Return the [x, y] coordinate for the center point of the cell that contains the specified text.  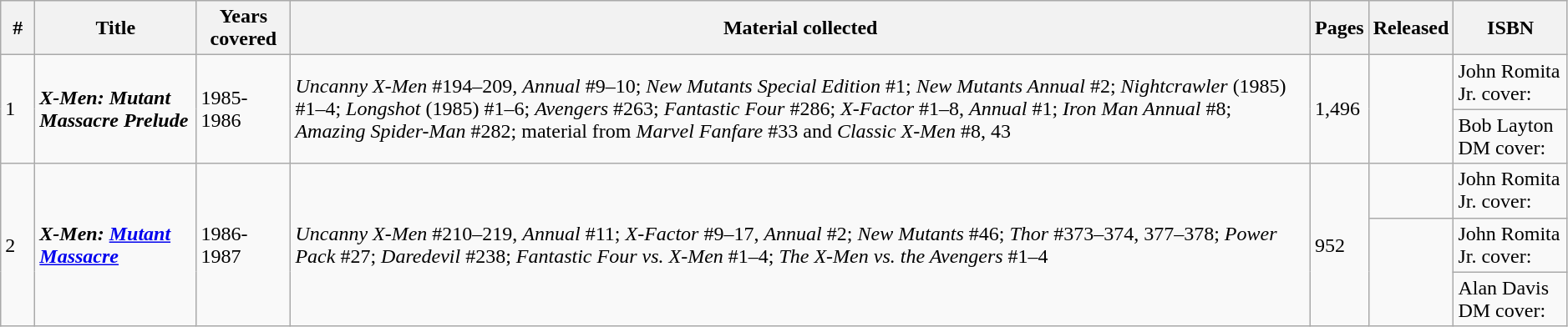
1986-1987 [244, 245]
Alan Davis DM cover: [1510, 299]
Years covered [244, 28]
Bob Layton DM cover: [1510, 137]
Material collected [800, 28]
1 [18, 109]
X-Men: Mutant Massacre Prelude [115, 109]
Title [115, 28]
ISBN [1510, 28]
2 [18, 245]
Pages [1339, 28]
1985-1986 [244, 109]
1,496 [1339, 109]
952 [1339, 245]
# [18, 28]
Released [1411, 28]
X-Men: Mutant Massacre [115, 245]
